Extract the (X, Y) coordinate from the center of the cell holding the provided text.  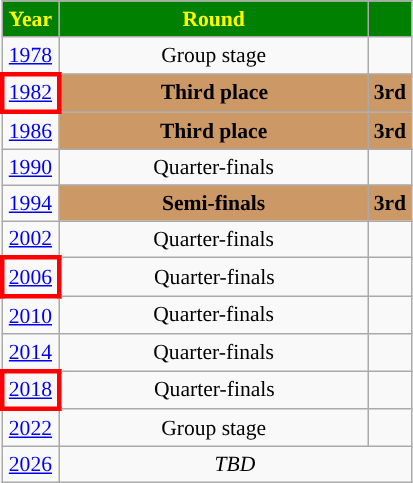
1994 (30, 203)
Round (214, 19)
2010 (30, 316)
1990 (30, 168)
Year (30, 19)
TBD (236, 465)
1978 (30, 56)
2018 (30, 390)
2014 (30, 352)
1986 (30, 132)
2006 (30, 278)
2026 (30, 465)
1982 (30, 94)
2022 (30, 428)
Semi-finals (214, 203)
2002 (30, 240)
